Provide the [X, Y] coordinate of the cell's center where the given text is located.  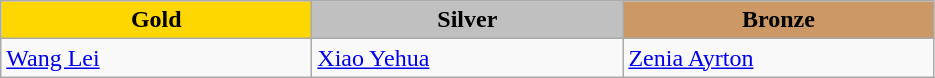
Gold [156, 20]
Wang Lei [156, 58]
Bronze [778, 20]
Xiao Yehua [468, 58]
Silver [468, 20]
Zenia Ayrton [778, 58]
